From the cell containing the given text, extract its center point as [X, Y] coordinate. 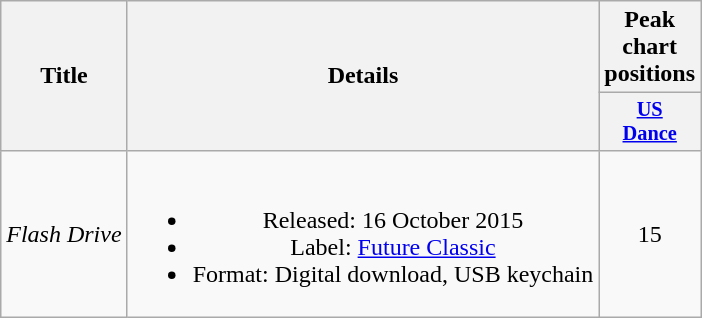
Released: 16 October 2015Label: Future ClassicFormat: Digital download, USB keychain [363, 234]
Title [64, 76]
USDance [650, 122]
15 [650, 234]
Peak chart positions [650, 47]
Flash Drive [64, 234]
Details [363, 76]
